Capture the cell that displays the provided text and extract its [X, Y] central coordinate. 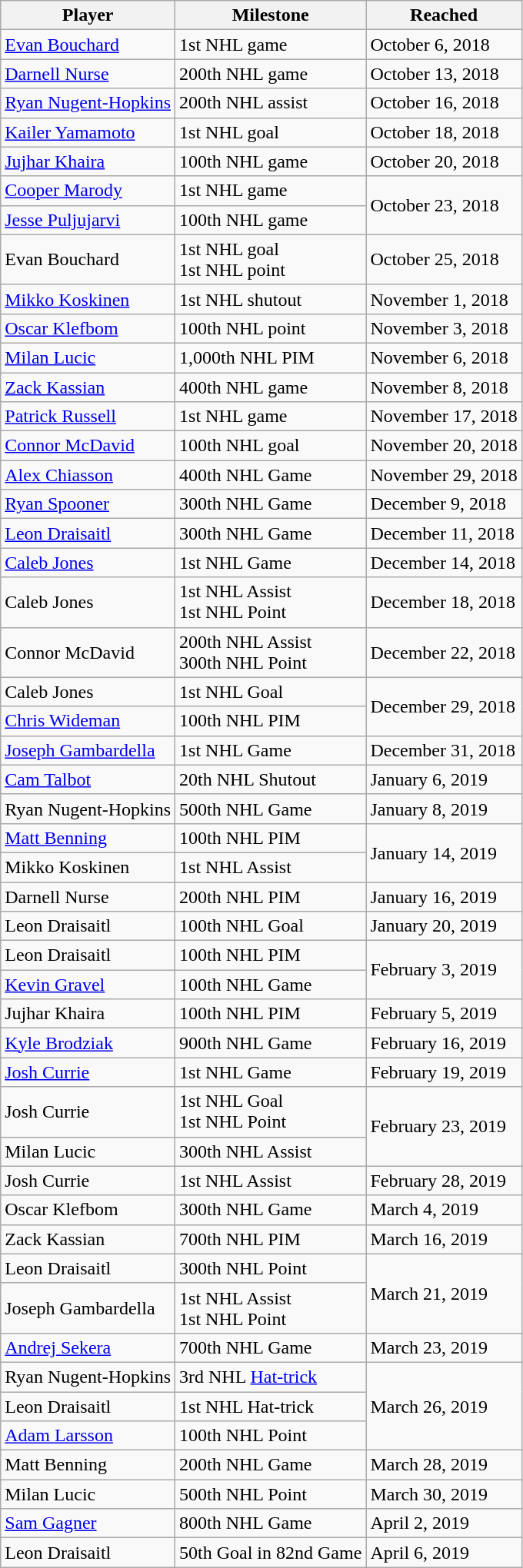
400th NHL game [271, 387]
Milestone [271, 15]
October 6, 2018 [444, 45]
1st NHL goal [271, 132]
Alex Chiasson [88, 475]
Kyle Brodziak [88, 1043]
700th NHL Game [271, 1347]
October 16, 2018 [444, 103]
200th NHL Game [271, 1465]
700th NHL PIM [271, 1239]
March 21, 2019 [444, 1293]
Ryan Spooner [88, 504]
Adam Larsson [88, 1436]
December 14, 2018 [444, 563]
400th NHL Game [271, 475]
100th NHL point [271, 328]
300th NHL Point [271, 1268]
October 18, 2018 [444, 132]
December 18, 2018 [444, 603]
200th NHL Assist300th NHL Point [271, 652]
February 3, 2019 [444, 970]
October 20, 2018 [444, 161]
November 6, 2018 [444, 357]
Andrej Sekera [88, 1347]
500th NHL Game [271, 809]
200th NHL game [271, 74]
Sam Gagner [88, 1523]
November 1, 2018 [444, 299]
Player [88, 15]
March 28, 2019 [444, 1465]
Cam Talbot [88, 779]
1st NHL Goal1st NHL Point [271, 1111]
April 6, 2019 [444, 1553]
900th NHL Game [271, 1043]
December 31, 2018 [444, 750]
March 23, 2019 [444, 1347]
Kailer Yamamoto [88, 132]
November 29, 2018 [444, 475]
November 17, 2018 [444, 417]
January 20, 2019 [444, 926]
January 6, 2019 [444, 779]
November 20, 2018 [444, 446]
October 25, 2018 [444, 260]
100th NHL Goal [271, 926]
Patrick Russell [88, 417]
March 4, 2019 [444, 1210]
October 23, 2018 [444, 205]
800th NHL Game [271, 1523]
100th NHL Game [271, 985]
December 11, 2018 [444, 533]
100th NHL Point [271, 1436]
1st NHL shutout [271, 299]
300th NHL Assist [271, 1151]
October 13, 2018 [444, 74]
Jesse Puljujarvi [88, 220]
March 30, 2019 [444, 1494]
February 5, 2019 [444, 1014]
April 2, 2019 [444, 1523]
January 16, 2019 [444, 897]
100th NHL goal [271, 446]
1st NHL goal1st NHL point [271, 260]
March 16, 2019 [444, 1239]
December 29, 2018 [444, 706]
50th Goal in 82nd Game [271, 1553]
January 14, 2019 [444, 852]
200th NHL PIM [271, 897]
November 8, 2018 [444, 387]
20th NHL Shutout [271, 779]
February 16, 2019 [444, 1043]
1st NHL Hat-trick [271, 1406]
January 8, 2019 [444, 809]
December 9, 2018 [444, 504]
Cooper Marody [88, 191]
3rd NHL Hat-trick [271, 1377]
November 3, 2018 [444, 328]
February 28, 2019 [444, 1181]
February 23, 2019 [444, 1127]
500th NHL Point [271, 1494]
Chris Wideman [88, 721]
February 19, 2019 [444, 1072]
Reached [444, 15]
1,000th NHL PIM [271, 357]
200th NHL assist [271, 103]
1st NHL Goal [271, 692]
December 22, 2018 [444, 652]
March 26, 2019 [444, 1406]
Kevin Gravel [88, 985]
